Output the (x, y) coordinate of the center of the cell containing the given text.  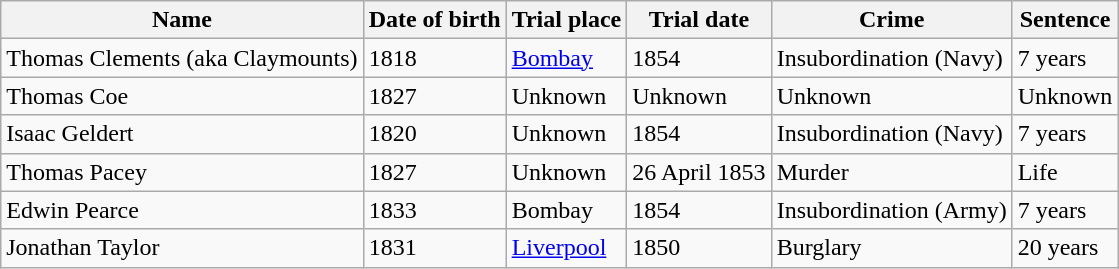
Crime (892, 20)
Thomas Pacey (182, 172)
Jonathan Taylor (182, 248)
Sentence (1065, 20)
Insubordination (Army) (892, 210)
1831 (434, 248)
Edwin Pearce (182, 210)
1833 (434, 210)
Trial place (566, 20)
1820 (434, 134)
1850 (699, 248)
Burglary (892, 248)
1818 (434, 58)
Date of birth (434, 20)
Murder (892, 172)
Name (182, 20)
Thomas Coe (182, 96)
20 years (1065, 248)
Liverpool (566, 248)
Isaac Geldert (182, 134)
Life (1065, 172)
26 April 1853 (699, 172)
Thomas Clements (aka Claymounts) (182, 58)
Trial date (699, 20)
